For the text-containing cell, return its midpoint in (X, Y) coordinate format. 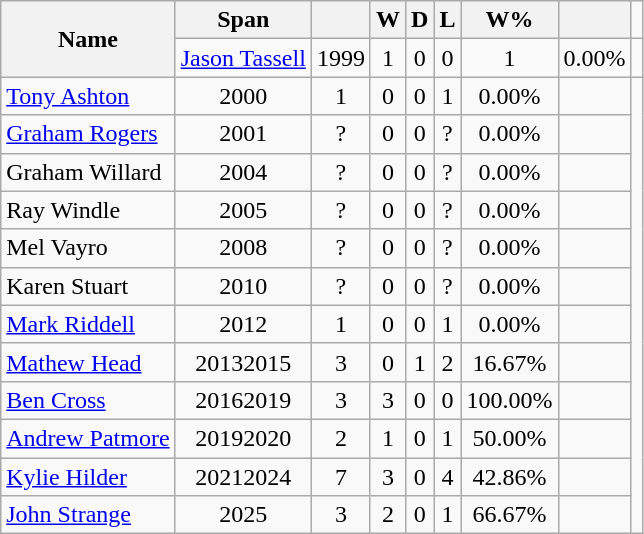
Name (88, 39)
Jason Tassell (243, 58)
2000 (243, 96)
100.00% (510, 400)
16.67% (510, 362)
Span (243, 20)
2010 (243, 286)
Graham Willard (88, 172)
20132015 (243, 362)
7 (340, 477)
D (419, 20)
L (448, 20)
Tony Ashton (88, 96)
Kylie Hilder (88, 477)
John Strange (88, 515)
W (388, 20)
2004 (243, 172)
1999 (340, 58)
4 (448, 477)
2001 (243, 134)
W% (510, 20)
Mark Riddell (88, 324)
2012 (243, 324)
Mathew Head (88, 362)
42.86% (510, 477)
20192020 (243, 438)
2008 (243, 248)
Graham Rogers (88, 134)
Ray Windle (88, 210)
Mel Vayro (88, 248)
2005 (243, 210)
66.67% (510, 515)
20212024 (243, 477)
Andrew Patmore (88, 438)
2025 (243, 515)
Ben Cross (88, 400)
20162019 (243, 400)
Karen Stuart (88, 286)
50.00% (510, 438)
